Capture the cell that displays the provided text and extract its [X, Y] central coordinate. 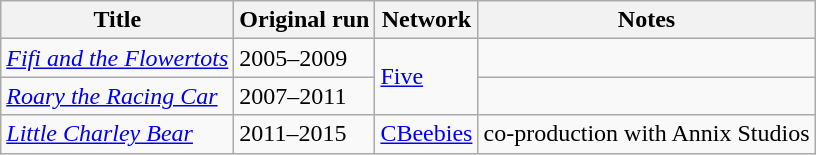
co-production with Annix Studios [646, 134]
CBeebies [426, 134]
2007–2011 [304, 96]
Network [426, 20]
2005–2009 [304, 58]
Notes [646, 20]
Fifi and the Flowertots [118, 58]
Roary the Racing Car [118, 96]
Title [118, 20]
Original run [304, 20]
Five [426, 77]
2011–2015 [304, 134]
Little Charley Bear [118, 134]
